From the cell containing the given text, extract its center point as [x, y] coordinate. 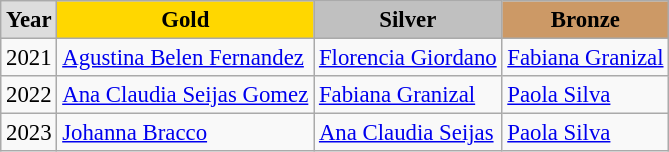
Agustina Belen Fernandez [186, 58]
Gold [186, 20]
2022 [29, 95]
Bronze [586, 20]
Florencia Giordano [408, 58]
2021 [29, 58]
Ana Claudia Seijas [408, 133]
Silver [408, 20]
Year [29, 20]
Johanna Bracco [186, 133]
2023 [29, 133]
Ana Claudia Seijas Gomez [186, 95]
